Return the [X, Y] coordinate for the center point of the cell that contains the specified text.  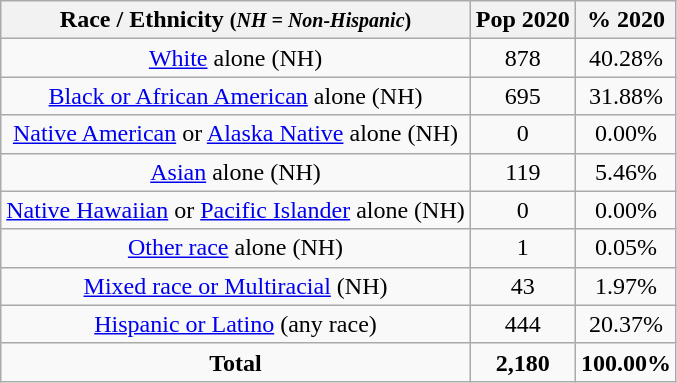
100.00% [626, 362]
2,180 [522, 362]
1 [522, 248]
Race / Ethnicity (NH = Non-Hispanic) [236, 20]
Black or African American alone (NH) [236, 96]
% 2020 [626, 20]
878 [522, 58]
5.46% [626, 172]
Native Hawaiian or Pacific Islander alone (NH) [236, 210]
Mixed race or Multiracial (NH) [236, 286]
White alone (NH) [236, 58]
40.28% [626, 58]
695 [522, 96]
1.97% [626, 286]
Other race alone (NH) [236, 248]
Total [236, 362]
0.05% [626, 248]
31.88% [626, 96]
20.37% [626, 324]
444 [522, 324]
43 [522, 286]
Asian alone (NH) [236, 172]
Native American or Alaska Native alone (NH) [236, 134]
Pop 2020 [522, 20]
Hispanic or Latino (any race) [236, 324]
119 [522, 172]
